Locate the cell with the specified text and output its [x, y] center coordinate. 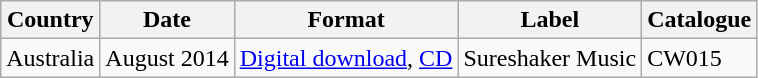
Label [550, 20]
Australia [50, 58]
Sureshaker Music [550, 58]
August 2014 [167, 58]
CW015 [700, 58]
Catalogue [700, 20]
Format [346, 20]
Country [50, 20]
Date [167, 20]
Digital download, CD [346, 58]
